Output the (x, y) coordinate of the center of the cell containing the given text.  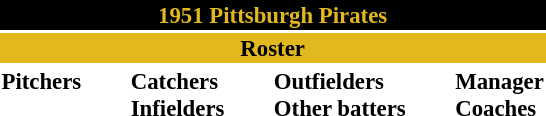
1951 Pittsburgh Pirates (272, 15)
Roster (272, 48)
